Determine the [X, Y] coordinate at the center of the cell enclosing the given text.  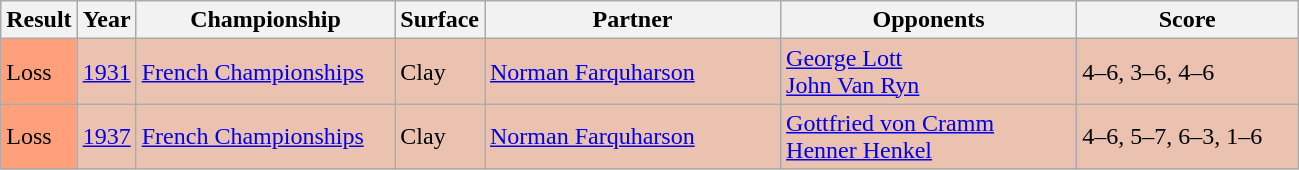
Championship [266, 20]
Year [106, 20]
Result [39, 20]
Surface [440, 20]
Opponents [929, 20]
Partner [632, 20]
Score [1188, 20]
4–6, 3–6, 4–6 [1188, 72]
4–6, 5–7, 6–3, 1–6 [1188, 136]
1931 [106, 72]
Gottfried von Cramm Henner Henkel [929, 136]
1937 [106, 136]
George Lott John Van Ryn [929, 72]
